Locate the cell with the specified text and output its (X, Y) center coordinate. 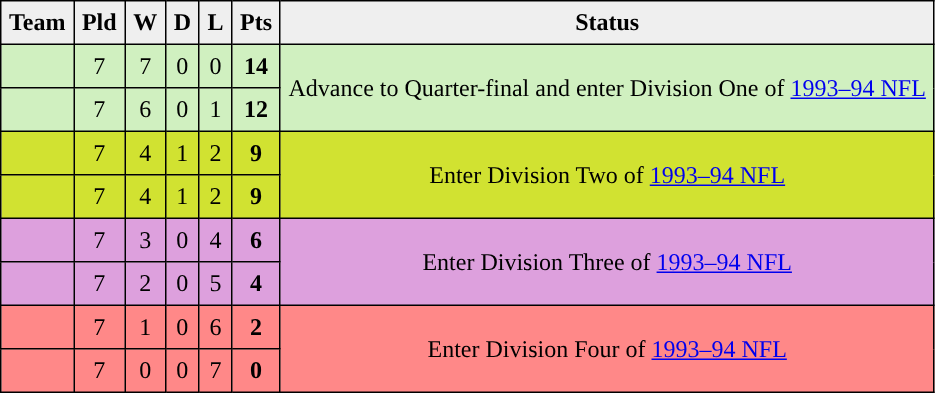
Team (38, 23)
12 (256, 110)
Pld (100, 23)
Enter Division Two of 1993–94 NFL (607, 174)
Advance to Quarter-final and enter Division One of 1993–94 NFL (607, 88)
W (145, 23)
Pts (256, 23)
D (182, 23)
Enter Division Three of 1993–94 NFL (607, 262)
3 (145, 240)
L (216, 23)
5 (216, 284)
Enter Division Four of 1993–94 NFL (607, 348)
14 (256, 66)
Status (607, 23)
